Provide the (X, Y) coordinate of the cell's center where the given text is located.  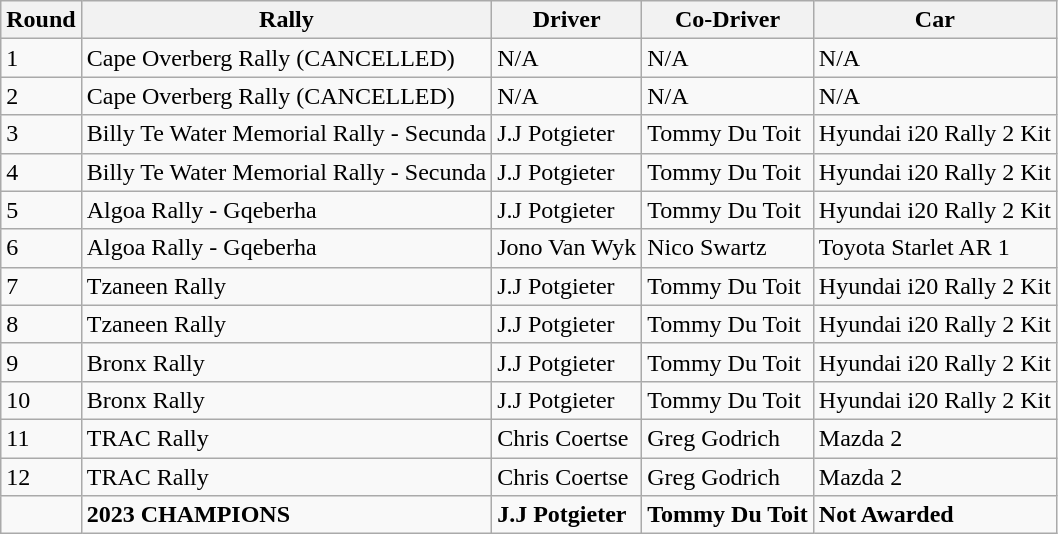
6 (41, 248)
2023 CHAMPIONS (286, 515)
Co-Driver (728, 20)
Round (41, 20)
Not Awarded (934, 515)
9 (41, 362)
12 (41, 477)
8 (41, 324)
11 (41, 438)
10 (41, 400)
Rally (286, 20)
4 (41, 172)
1 (41, 58)
Nico Swartz (728, 248)
2 (41, 96)
Toyota Starlet AR 1 (934, 248)
7 (41, 286)
Jono Van Wyk (567, 248)
5 (41, 210)
3 (41, 134)
Car (934, 20)
Driver (567, 20)
